Pinpoint the cell where the given text exists, returning its (X, Y) midpoint coordinate. 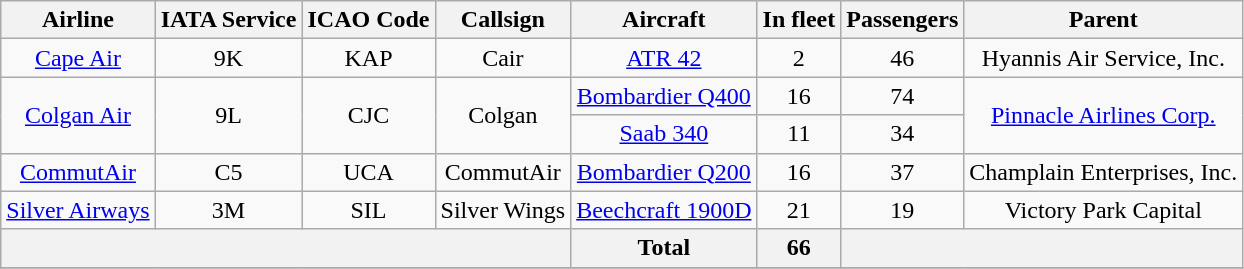
Parent (1104, 20)
Silver Airways (78, 210)
74 (902, 96)
Cair (503, 58)
Saab 340 (664, 134)
UCA (368, 172)
66 (799, 248)
2 (799, 58)
Callsign (503, 20)
46 (902, 58)
ICAO Code (368, 20)
CJC (368, 115)
Bombardier Q400 (664, 96)
Aircraft (664, 20)
21 (799, 210)
Airline (78, 20)
Colgan Air (78, 115)
37 (902, 172)
34 (902, 134)
19 (902, 210)
In fleet (799, 20)
ATR 42 (664, 58)
Hyannis Air Service, Inc. (1104, 58)
Champlain Enterprises, Inc. (1104, 172)
9L (228, 115)
Colgan (503, 115)
Pinnacle Airlines Corp. (1104, 115)
9K (228, 58)
Passengers (902, 20)
Bombardier Q200 (664, 172)
KAP (368, 58)
Beechcraft 1900D (664, 210)
SIL (368, 210)
Victory Park Capital (1104, 210)
Silver Wings (503, 210)
11 (799, 134)
C5 (228, 172)
Total (664, 248)
IATA Service (228, 20)
Cape Air (78, 58)
3M (228, 210)
